Extract the (x, y) coordinate from the center of the cell holding the provided text.  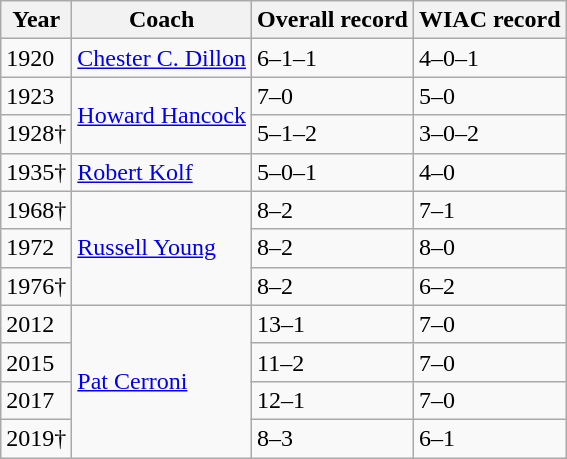
4–0 (490, 172)
1968† (36, 210)
Coach (162, 20)
Howard Hancock (162, 115)
2012 (36, 324)
7–1 (490, 210)
1920 (36, 58)
Russell Young (162, 248)
Chester C. Dillon (162, 58)
2015 (36, 362)
4–0–1 (490, 58)
Overall record (333, 20)
13–1 (333, 324)
2019† (36, 438)
Year (36, 20)
5–1–2 (333, 134)
Pat Cerroni (162, 381)
11–2 (333, 362)
8–3 (333, 438)
3–0–2 (490, 134)
8–0 (490, 248)
1972 (36, 248)
6–1–1 (333, 58)
1976† (36, 286)
WIAC record (490, 20)
5–0 (490, 96)
Robert Kolf (162, 172)
2017 (36, 400)
1923 (36, 96)
1935† (36, 172)
6–2 (490, 286)
5–0–1 (333, 172)
6–1 (490, 438)
1928† (36, 134)
12–1 (333, 400)
